Locate the cell with the specified text and output its [X, Y] center coordinate. 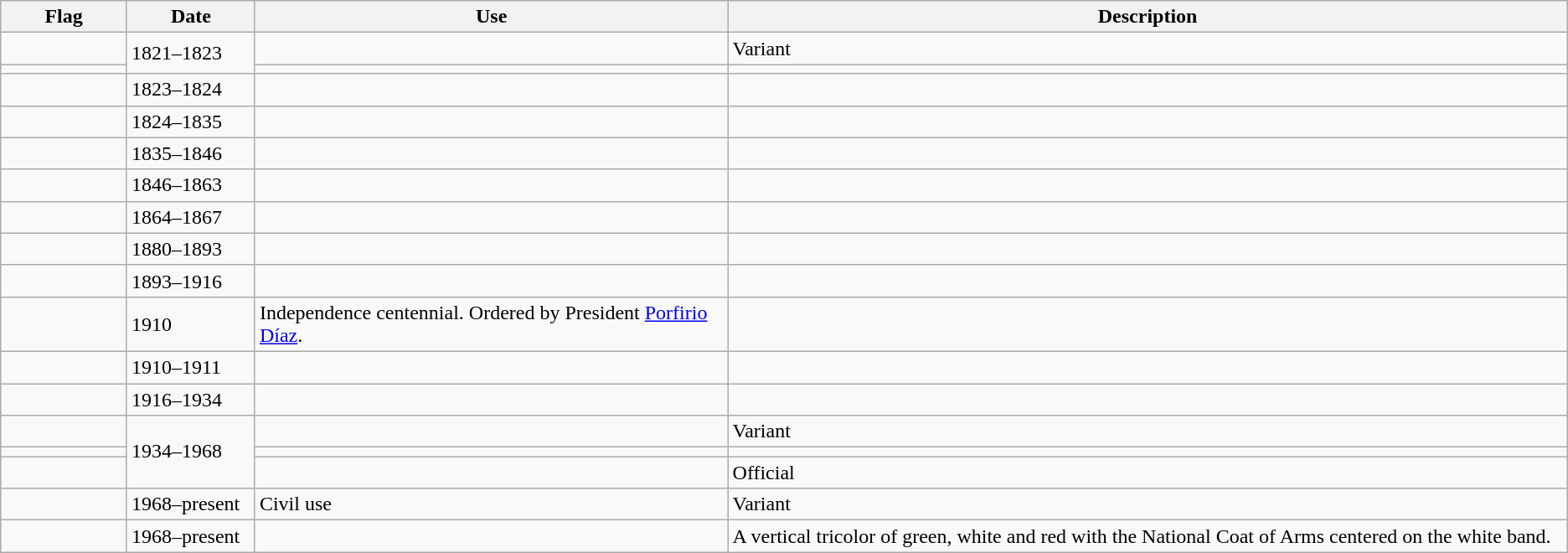
Date [191, 17]
1916–1934 [191, 400]
Official [1148, 473]
1910–1911 [191, 367]
1821–1823 [191, 54]
1824–1835 [191, 121]
Flag [64, 17]
1910 [191, 323]
Description [1148, 17]
1864–1867 [191, 217]
Use [491, 17]
Civil use [491, 504]
A vertical tricolor of green, white and red with the National Coat of Arms centered on the white band. [1148, 536]
1835–1846 [191, 153]
1880–1893 [191, 249]
1846–1863 [191, 185]
1893–1916 [191, 281]
Independence centennial. Ordered by President Porfirio Díaz. [491, 323]
1934–1968 [191, 452]
1823–1824 [191, 90]
